Scan for the cell matching the given text and deliver its [X, Y] coordinate at center. 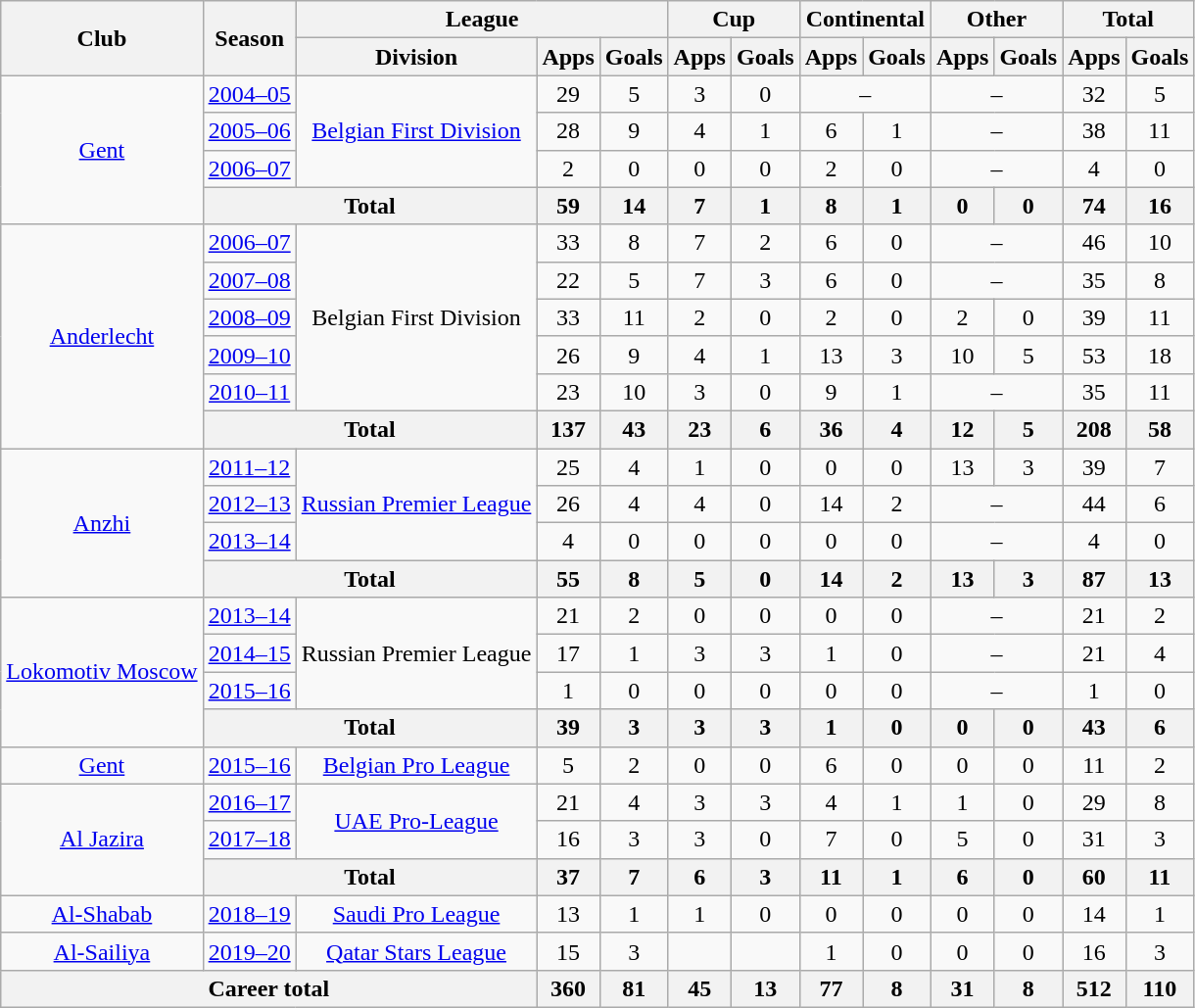
Al Jazira [102, 840]
Lokomotiv Moscow [102, 672]
137 [568, 429]
2014–15 [249, 653]
110 [1160, 988]
2018–19 [249, 914]
512 [1094, 988]
44 [1094, 504]
2009–10 [249, 355]
2017–18 [249, 840]
2016–17 [249, 802]
Cup [734, 20]
Belgian Pro League [416, 765]
87 [1094, 579]
Career total [268, 988]
58 [1160, 429]
2007–08 [249, 280]
12 [962, 429]
45 [699, 988]
Division [416, 57]
Anzhi [102, 523]
25 [568, 467]
28 [568, 131]
2005–06 [249, 131]
74 [1094, 206]
2011–12 [249, 467]
32 [1094, 94]
2008–09 [249, 317]
Club [102, 38]
36 [831, 429]
18 [1160, 355]
2019–20 [249, 951]
81 [634, 988]
Anderlecht [102, 336]
22 [568, 280]
360 [568, 988]
Al-Sailiya [102, 951]
53 [1094, 355]
59 [568, 206]
55 [568, 579]
77 [831, 988]
15 [568, 951]
60 [1094, 877]
UAE Pro-League [416, 821]
38 [1094, 131]
37 [568, 877]
Other [996, 20]
Al-Shabab [102, 914]
Qatar Stars League [416, 951]
Saudi Pro League [416, 914]
League [482, 20]
Season [249, 38]
208 [1094, 429]
2012–13 [249, 504]
46 [1094, 243]
17 [568, 653]
Continental [865, 20]
2004–05 [249, 94]
2010–11 [249, 392]
